Extract the (X, Y) coordinate from the center of the cell holding the provided text.  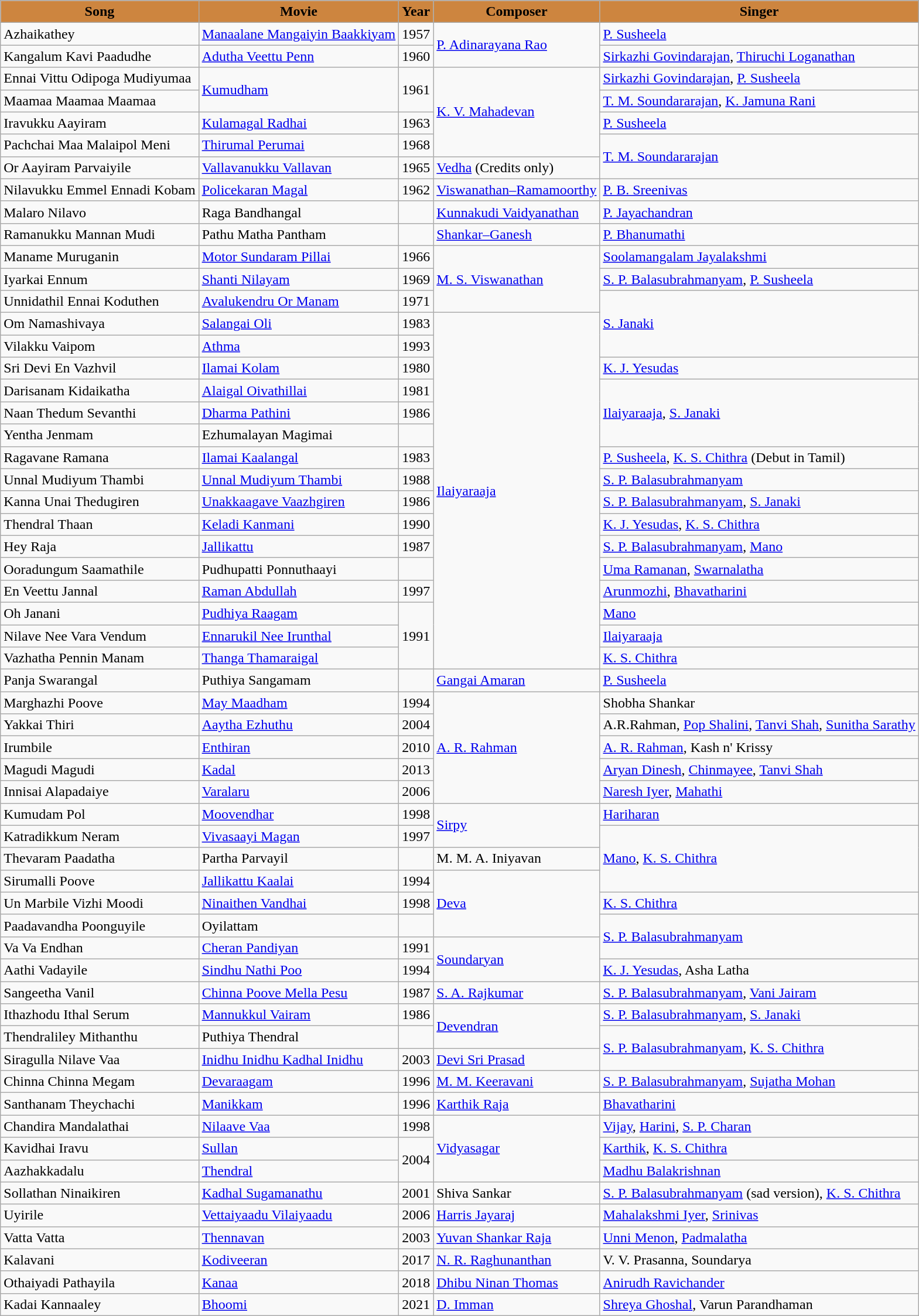
Magudi Magudi (100, 770)
Kanna Unai Thedugiren (100, 502)
A. R. Rahman (517, 747)
Shreya Ghoshal, Varun Parandhaman (759, 1304)
Ooradungum Saamathile (100, 569)
Maname Muruganin (100, 257)
1957 (416, 34)
Cheran Pandiyan (299, 948)
Dharma Pathini (299, 413)
Ramanukku Mannan Mudi (100, 234)
Avalukendru Or Manam (299, 302)
Or Aayiram Parvaiyile (100, 168)
Kadal (299, 770)
Kodiveeran (299, 1260)
Alaigal Oivathillai (299, 391)
Azhaikathey (100, 34)
Ilamai Kaalangal (299, 457)
K. J. Yesudas, K. S. Chithra (759, 524)
Kalavani (100, 1260)
Ninaithen Vandhai (299, 903)
Deva (517, 903)
Sindhu Nathi Poo (299, 970)
Ennai Vittu Odipoga Mudiyumaa (100, 78)
Dhibu Ninan Thomas (517, 1282)
Athma (299, 346)
Devendran (517, 1026)
Enthiran (299, 747)
Vettaiyaadu Vilaiyaadu (299, 1215)
A.R.Rahman, Pop Shalini, Tanvi Shah, Sunitha Sarathy (759, 725)
Naan Thedum Sevanthi (100, 413)
P. Susheela, K. S. Chithra (Debut in Tamil) (759, 457)
Kanaa (299, 1282)
2010 (416, 747)
K. J. Yesudas (759, 368)
Pachchai Maa Malaipol Meni (100, 145)
2018 (416, 1282)
1962 (416, 190)
1971 (416, 302)
K. V. Mahadevan (517, 112)
1993 (416, 346)
Movie (299, 12)
Soolamangalam Jayalakshmi (759, 257)
Kadhal Sugamanathu (299, 1193)
1963 (416, 123)
Katradikkum Neram (100, 836)
Sangeetha Vanil (100, 993)
Thendral Thaan (100, 524)
Mano (759, 613)
1990 (416, 524)
M. M. Keeravani (517, 1082)
Kavidhai Iravu (100, 1148)
Vilakku Vaipom (100, 346)
Partha Parvayil (299, 859)
Karthik Raja (517, 1104)
Puthiya Thendral (299, 1037)
Composer (517, 12)
Varalaru (299, 792)
S. P. Balasubrahmanyam, Mano (759, 546)
Aazhakkadalu (100, 1171)
A. R. Rahman, Kash n' Krissy (759, 747)
Sirpy (517, 825)
Aaytha Ezhuthu (299, 725)
P. Jayachandran (759, 212)
1969 (416, 279)
Pudhupatti Ponnuthaayi (299, 569)
Viswanathan–Ramamoorthy (517, 190)
Othaiyadi Pathayila (100, 1282)
Puthiya Sangamam (299, 681)
2013 (416, 770)
Yuvan Shankar Raja (517, 1238)
Ezhumalayan Magimai (299, 435)
Ilamai Kolam (299, 368)
Shobha Shankar (759, 703)
Keladi Kanmani (299, 524)
Bhavatharini (759, 1104)
Chandira Mandalathai (100, 1126)
Karthik, K. S. Chithra (759, 1148)
Kumudham (299, 90)
Paadavandha Poonguyile (100, 925)
Vedha (Credits only) (517, 168)
Ragavane Ramana (100, 457)
Shanti Nilayam (299, 279)
Shankar–Ganesh (517, 234)
Kulamagal Radhai (299, 123)
1980 (416, 368)
En Veettu Jannal (100, 591)
Nilaave Vaa (299, 1126)
Marghazhi Poove (100, 703)
1981 (416, 391)
Nilavukku Emmel Ennadi Kobam (100, 190)
T. M. Soundararajan (759, 156)
2001 (416, 1193)
Jallikattu Kaalai (299, 881)
Song (100, 12)
Oh Janani (100, 613)
P. Adinarayana Rao (517, 45)
Malaro Nilavo (100, 212)
Iravukku Aayiram (100, 123)
Om Namashivaya (100, 324)
2017 (416, 1260)
Arunmozhi, Bhavatharini (759, 591)
P. B. Sreenivas (759, 190)
Iyarkai Ennum (100, 279)
Thanga Thamaraigal (299, 658)
Ilaiyaraaja, S. Janaki (759, 413)
Uyirile (100, 1215)
Yentha Jenmam (100, 435)
T. M. Soundararajan, K. Jamuna Rani (759, 101)
Thendral (299, 1171)
S. P. Balasubrahmanyam, Sujatha Mohan (759, 1082)
Unnidathil Ennai Koduthen (100, 302)
Vidyasagar (517, 1148)
Chinna Chinna Megam (100, 1082)
Raga Bandhangal (299, 212)
Ithazhodu Ithal Serum (100, 1015)
D. Imman (517, 1304)
K. J. Yesudas, Asha Latha (759, 970)
Uma Ramanan, Swarnalatha (759, 569)
Moovendhar (299, 814)
M. M. A. Iniyavan (517, 859)
Raman Abdullah (299, 591)
Kangalum Kavi Paadudhe (100, 56)
Thirumal Perumai (299, 145)
Yakkai Thiri (100, 725)
Salangai Oli (299, 324)
Unakkaagave Vaazhgiren (299, 502)
Sri Devi En Vazhvil (100, 368)
S. P. Balasubrahmanyam, P. Susheela (759, 279)
Sirumalli Poove (100, 881)
Chinna Poove Mella Pesu (299, 993)
Mannukkul Vairam (299, 1015)
Anirudh Ravichander (759, 1282)
May Maadham (299, 703)
2021 (416, 1304)
Nilave Nee Vara Vendum (100, 635)
Sirkazhi Govindarajan, Thiruchi Loganathan (759, 56)
Unni Menon, Padmalatha (759, 1238)
M. S. Viswanathan (517, 279)
Aathi Vadayile (100, 970)
Ennarukil Nee Irunthal (299, 635)
Vatta Vatta (100, 1238)
Policekaran Magal (299, 190)
V. V. Prasanna, Soundarya (759, 1260)
S. A. Rajkumar (517, 993)
Manikkam (299, 1104)
Sullan (299, 1148)
Pudhiya Raagam (299, 613)
S. P. Balasubrahmanyam (sad version), K. S. Chithra (759, 1193)
Kadai Kannaaley (100, 1304)
Thevaram Paadatha (100, 859)
Innisai Alapadaiye (100, 792)
Adutha Veettu Penn (299, 56)
Va Va Endhan (100, 948)
Oyilattam (299, 925)
Mano, K. S. Chithra (759, 859)
Kumudam Pol (100, 814)
Naresh Iyer, Mahathi (759, 792)
Motor Sundaram Pillai (299, 257)
Thennavan (299, 1238)
Hey Raja (100, 546)
Siragulla Nilave Vaa (100, 1059)
1961 (416, 90)
Thendraliley Mithanthu (100, 1037)
1988 (416, 480)
Harris Jayaraj (517, 1215)
1966 (416, 257)
Mahalakshmi Iyer, Srinivas (759, 1215)
Vijay, Harini, S. P. Charan (759, 1126)
Sollathan Ninaikiren (100, 1193)
Hariharan (759, 814)
Shiva Sankar (517, 1193)
Bhoomi (299, 1304)
Madhu Balakrishnan (759, 1171)
Sirkazhi Govindarajan, P. Susheela (759, 78)
Soundaryan (517, 959)
S. P. Balasubrahmanyam, Vani Jairam (759, 993)
P. Bhanumathi (759, 234)
Vivasaayi Magan (299, 836)
Santhanam Theychachi (100, 1104)
Maamaa Maamaa Maamaa (100, 101)
Darisanam Kidaikatha (100, 391)
1965 (416, 168)
Devi Sri Prasad (517, 1059)
Vallavanukku Vallavan (299, 168)
Un Marbile Vizhi Moodi (100, 903)
Kunnakudi Vaidyanathan (517, 212)
N. R. Raghunanthan (517, 1260)
Devaraagam (299, 1082)
Pathu Matha Pantham (299, 234)
Manaalane Mangaiyin Baakkiyam (299, 34)
S. Janaki (759, 324)
Irumbile (100, 747)
Panja Swarangal (100, 681)
1960 (416, 56)
Aryan Dinesh, Chinmayee, Tanvi Shah (759, 770)
Jallikattu (299, 546)
1968 (416, 145)
S. P. Balasubrahmanyam, K. S. Chithra (759, 1048)
Singer (759, 12)
Inidhu Inidhu Kadhal Inidhu (299, 1059)
Vazhatha Pennin Manam (100, 658)
Year (416, 12)
Gangai Amaran (517, 681)
